Detect which cell encompasses the target text, then output its (X, Y) center coordinate. 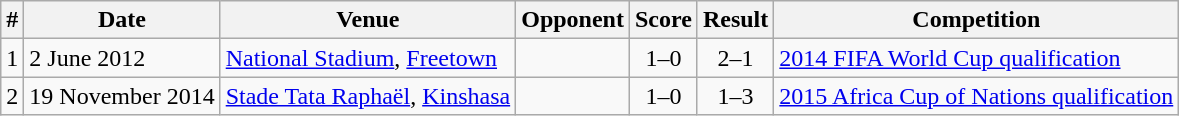
2015 Africa Cup of Nations qualification (976, 96)
1 (12, 58)
2–1 (735, 58)
19 November 2014 (122, 96)
Opponent (573, 20)
Result (735, 20)
2014 FIFA World Cup qualification (976, 58)
2 June 2012 (122, 58)
Stade Tata Raphaël, Kinshasa (368, 96)
Venue (368, 20)
Date (122, 20)
Score (663, 20)
1–3 (735, 96)
Competition (976, 20)
2 (12, 96)
National Stadium, Freetown (368, 58)
# (12, 20)
